For the text-containing cell, return its midpoint in [x, y] coordinate format. 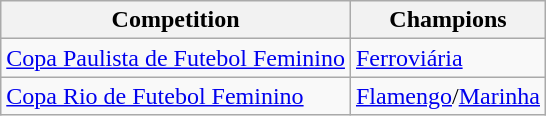
Ferroviária [448, 58]
Champions [448, 20]
Copa Paulista de Futebol Feminino [176, 58]
Copa Rio de Futebol Feminino [176, 96]
Flamengo/Marinha [448, 96]
Competition [176, 20]
